Return the (X, Y) coordinate for the center point of the cell that contains the specified text.  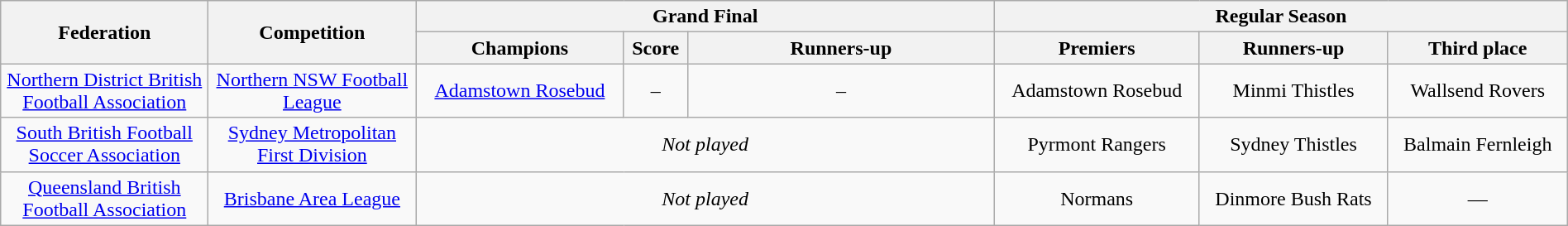
Normans (1097, 199)
Grand Final (705, 17)
Federation (104, 32)
South British Football Soccer Association (104, 144)
Pyrmont Rangers (1097, 144)
Northern District British Football Association (104, 91)
Third place (1477, 48)
Competition (313, 32)
Minmi Thistles (1293, 91)
Brisbane Area League (313, 199)
Score (655, 48)
Northern NSW Football League (313, 91)
Sydney Thistles (1293, 144)
Premiers (1097, 48)
— (1477, 199)
Champions (519, 48)
Dinmore Bush Rats (1293, 199)
Balmain Fernleigh (1477, 144)
Sydney Metropolitan First Division (313, 144)
Queensland British Football Association (104, 199)
Regular Season (1280, 17)
Wallsend Rovers (1477, 91)
